Search for the cell housing the specified text and yield its (X, Y) center coordinate. 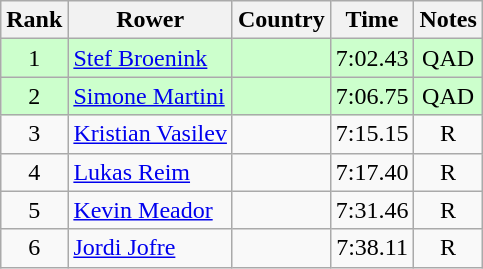
Kristian Vasilev (150, 134)
6 (34, 248)
Jordi Jofre (150, 248)
4 (34, 172)
7:31.46 (372, 210)
7:38.11 (372, 248)
Kevin Meador (150, 210)
Rank (34, 20)
5 (34, 210)
1 (34, 58)
Notes (448, 20)
Lukas Reim (150, 172)
3 (34, 134)
2 (34, 96)
7:06.75 (372, 96)
7:15.15 (372, 134)
Stef Broenink (150, 58)
Rower (150, 20)
Country (281, 20)
Time (372, 20)
Simone Martini (150, 96)
7:02.43 (372, 58)
7:17.40 (372, 172)
